Return the (X, Y) coordinate for the center point of the cell that contains the specified text.  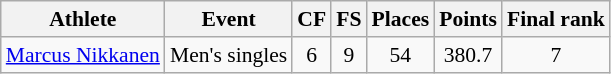
9 (348, 55)
Athlete (83, 19)
Places (401, 19)
Men's singles (228, 55)
Event (228, 19)
Final rank (556, 19)
Marcus Nikkanen (83, 55)
Points (468, 19)
6 (312, 55)
380.7 (468, 55)
CF (312, 19)
54 (401, 55)
7 (556, 55)
FS (348, 19)
